Scan for the cell matching the given text and deliver its (X, Y) coordinate at center. 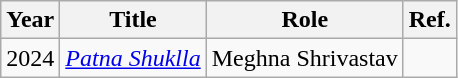
Patna Shuklla (133, 58)
Title (133, 20)
Role (304, 20)
2024 (30, 58)
Year (30, 20)
Meghna Shrivastav (304, 58)
Ref. (430, 20)
